For the text-containing cell, return its midpoint in [X, Y] coordinate format. 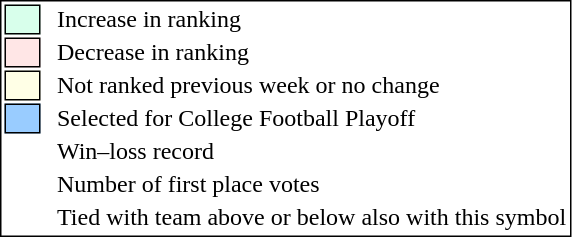
Decrease in ranking [312, 53]
Increase in ranking [312, 19]
Number of first place votes [312, 185]
Selected for College Football Playoff [312, 119]
Win–loss record [312, 151]
Not ranked previous week or no change [312, 85]
Tied with team above or below also with this symbol [312, 217]
